Locate the cell with the specified text and output its [x, y] center coordinate. 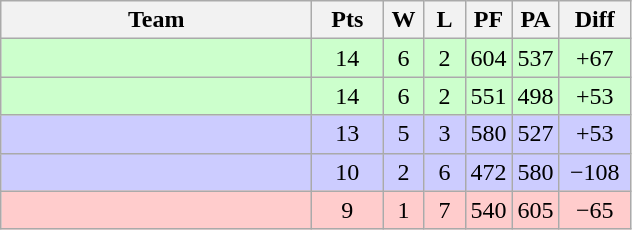
PF [488, 20]
7 [444, 210]
551 [488, 96]
Pts [348, 20]
L [444, 20]
537 [536, 58]
Diff [594, 20]
10 [348, 172]
472 [488, 172]
5 [404, 134]
498 [536, 96]
−65 [594, 210]
+67 [594, 58]
605 [536, 210]
540 [488, 210]
604 [488, 58]
PA [536, 20]
Team [156, 20]
1 [404, 210]
−108 [594, 172]
9 [348, 210]
W [404, 20]
13 [348, 134]
527 [536, 134]
3 [444, 134]
